Pinpoint the cell where the given text exists, returning its (X, Y) midpoint coordinate. 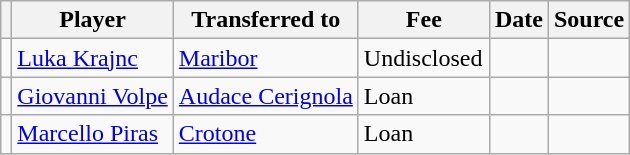
Player (93, 20)
Marcello Piras (93, 134)
Luka Krajnc (93, 58)
Transferred to (266, 20)
Fee (424, 20)
Source (588, 20)
Giovanni Volpe (93, 96)
Maribor (266, 58)
Audace Cerignola (266, 96)
Undisclosed (424, 58)
Crotone (266, 134)
Date (518, 20)
